Locate the cell with the specified text and output its (X, Y) center coordinate. 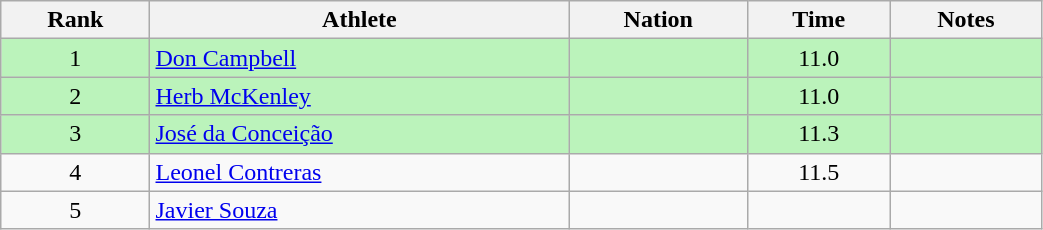
11.5 (819, 172)
3 (76, 134)
4 (76, 172)
Notes (966, 20)
Rank (76, 20)
Don Campbell (360, 58)
Leonel Contreras (360, 172)
Javier Souza (360, 210)
Nation (658, 20)
11.3 (819, 134)
Athlete (360, 20)
2 (76, 96)
José da Conceição (360, 134)
Herb McKenley (360, 96)
5 (76, 210)
1 (76, 58)
Time (819, 20)
